Provide the [X, Y] coordinate of the cell's center where the given text is located.  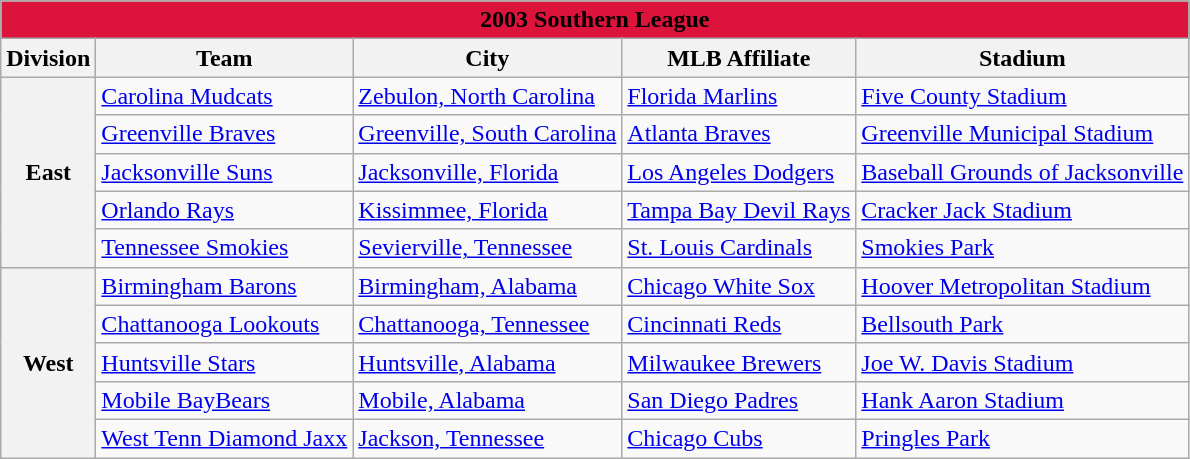
Chicago White Sox [739, 286]
Birmingham, Alabama [488, 286]
Baseball Grounds of Jacksonville [1022, 172]
Zebulon, North Carolina [488, 96]
Birmingham Barons [224, 286]
San Diego Padres [739, 400]
Cracker Jack Stadium [1022, 210]
East [48, 172]
Jackson, Tennessee [488, 438]
Los Angeles Dodgers [739, 172]
Joe W. Davis Stadium [1022, 362]
Greenville Braves [224, 134]
Team [224, 58]
Tampa Bay Devil Rays [739, 210]
Mobile, Alabama [488, 400]
West Tenn Diamond Jaxx [224, 438]
Atlanta Braves [739, 134]
Mobile BayBears [224, 400]
Hank Aaron Stadium [1022, 400]
City [488, 58]
Greenville Municipal Stadium [1022, 134]
Kissimmee, Florida [488, 210]
Chicago Cubs [739, 438]
Sevierville, Tennessee [488, 248]
Milwaukee Brewers [739, 362]
Florida Marlins [739, 96]
Tennessee Smokies [224, 248]
Stadium [1022, 58]
Huntsville, Alabama [488, 362]
Jacksonville Suns [224, 172]
West [48, 362]
Cincinnati Reds [739, 324]
St. Louis Cardinals [739, 248]
Carolina Mudcats [224, 96]
Huntsville Stars [224, 362]
Orlando Rays [224, 210]
Hoover Metropolitan Stadium [1022, 286]
Smokies Park [1022, 248]
MLB Affiliate [739, 58]
Greenville, South Carolina [488, 134]
Five County Stadium [1022, 96]
Bellsouth Park [1022, 324]
Chattanooga Lookouts [224, 324]
Chattanooga, Tennessee [488, 324]
Jacksonville, Florida [488, 172]
2003 Southern League [595, 20]
Division [48, 58]
Pringles Park [1022, 438]
